Provide the [x, y] coordinate of the cell's center where the given text is located.  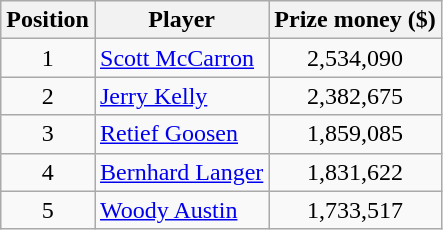
Player [181, 20]
Scott McCarron [181, 58]
1,831,622 [355, 172]
Bernhard Langer [181, 172]
1,859,085 [355, 134]
3 [48, 134]
Retief Goosen [181, 134]
2,382,675 [355, 96]
4 [48, 172]
1,733,517 [355, 210]
Prize money ($) [355, 20]
Position [48, 20]
Jerry Kelly [181, 96]
2,534,090 [355, 58]
Woody Austin [181, 210]
5 [48, 210]
2 [48, 96]
1 [48, 58]
